Determine the [x, y] coordinate at the center of the cell enclosing the given text.  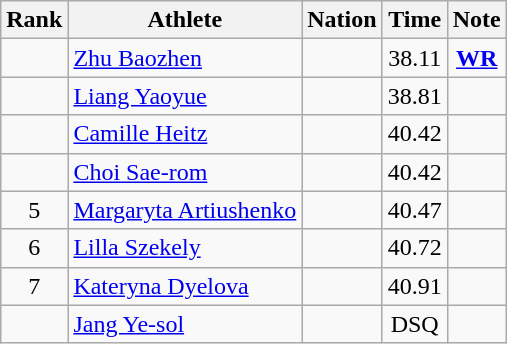
DSQ [414, 324]
40.91 [414, 286]
38.11 [414, 58]
Nation [342, 20]
Athlete [185, 20]
WR [476, 58]
Rank [34, 20]
Margaryta Artiushenko [185, 210]
40.72 [414, 248]
Lilla Szekely [185, 248]
40.47 [414, 210]
Choi Sae-rom [185, 172]
Kateryna Dyelova [185, 286]
Note [476, 20]
5 [34, 210]
6 [34, 248]
Jang Ye-sol [185, 324]
Liang Yaoyue [185, 96]
38.81 [414, 96]
7 [34, 286]
Camille Heitz [185, 134]
Time [414, 20]
Zhu Baozhen [185, 58]
